Search for the cell housing the specified text and yield its (x, y) center coordinate. 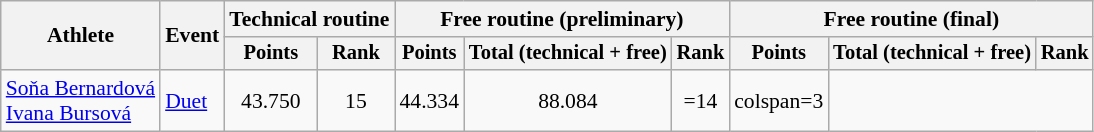
Free routine (final) (911, 19)
Soňa BernardováIvana Bursová (80, 100)
43.750 (270, 100)
15 (356, 100)
Free routine (preliminary) (562, 19)
Athlete (80, 36)
88.084 (568, 100)
=14 (701, 100)
Duet (192, 100)
Technical routine (309, 19)
Event (192, 36)
colspan=3 (778, 100)
44.334 (428, 100)
